Identify which cell holds the provided text, then report its [x, y] central coordinate. 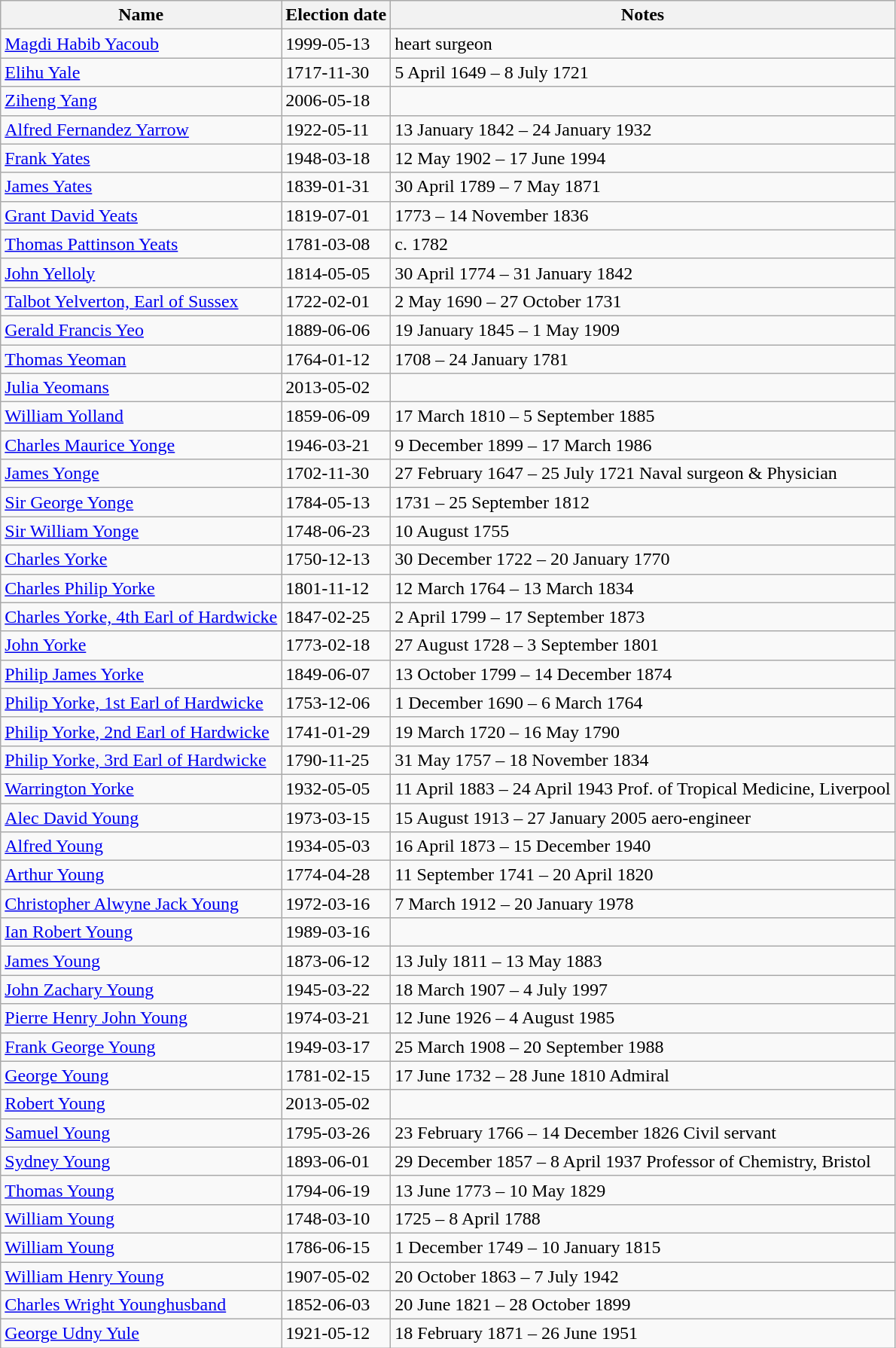
30 December 1722 – 20 January 1770 [643, 560]
9 December 1899 – 17 March 1986 [643, 445]
1932-05-05 [336, 788]
1708 – 24 January 1781 [643, 359]
16 April 1873 – 15 December 1940 [643, 846]
1946-03-21 [336, 445]
1748-03-10 [336, 1218]
10 August 1755 [643, 531]
1773 – 14 November 1836 [643, 215]
1702-11-30 [336, 474]
12 May 1902 – 17 June 1994 [643, 158]
1893-06-01 [336, 1161]
1974-03-21 [336, 1018]
William Henry Young [142, 1276]
20 October 1863 – 7 July 1942 [643, 1276]
1972-03-16 [336, 904]
c. 1782 [643, 244]
31 May 1757 – 18 November 1834 [643, 760]
18 February 1871 – 26 June 1951 [643, 1334]
Pierre Henry John Young [142, 1018]
1784-05-13 [336, 502]
Charles Philip Yorke [142, 588]
1 December 1749 – 10 January 1815 [643, 1247]
13 January 1842 – 24 January 1932 [643, 130]
Arthur Young [142, 875]
11 April 1883 – 24 April 1943 Prof. of Tropical Medicine, Liverpool [643, 788]
John Zachary Young [142, 990]
1801-11-12 [336, 588]
13 July 1811 – 13 May 1883 [643, 961]
1945-03-22 [336, 990]
1722-02-01 [336, 301]
1934-05-03 [336, 846]
1748-06-23 [336, 531]
Name [142, 15]
1741-01-29 [336, 731]
James Young [142, 961]
Sydney Young [142, 1161]
1948-03-18 [336, 158]
Frank Yates [142, 158]
2 April 1799 – 17 September 1873 [643, 617]
Charles Maurice Yonge [142, 445]
Samuel Young [142, 1133]
1750-12-13 [336, 560]
13 October 1799 – 14 December 1874 [643, 674]
Talbot Yelverton, Earl of Sussex [142, 301]
1852-06-03 [336, 1305]
2 May 1690 – 27 October 1731 [643, 301]
Alfred Fernandez Yarrow [142, 130]
12 June 1926 – 4 August 1985 [643, 1018]
19 January 1845 – 1 May 1909 [643, 330]
1907-05-02 [336, 1276]
Alfred Young [142, 846]
Charles Yorke, 4th Earl of Hardwicke [142, 617]
Elihu Yale [142, 72]
Thomas Yeoman [142, 359]
1795-03-26 [336, 1133]
Ziheng Yang [142, 101]
Thomas Pattinson Yeats [142, 244]
Philip Yorke, 3rd Earl of Hardwicke [142, 760]
1847-02-25 [336, 617]
1731 – 25 September 1812 [643, 502]
19 March 1720 – 16 May 1790 [643, 731]
George Young [142, 1075]
1717-11-30 [336, 72]
1781-03-08 [336, 244]
18 March 1907 – 4 July 1997 [643, 990]
1774-04-28 [336, 875]
1849-06-07 [336, 674]
Thomas Young [142, 1190]
Charles Wright Younghusband [142, 1305]
1839-01-31 [336, 187]
13 June 1773 – 10 May 1829 [643, 1190]
1753-12-06 [336, 703]
Philip Yorke, 1st Earl of Hardwicke [142, 703]
Philip Yorke, 2nd Earl of Hardwicke [142, 731]
1790-11-25 [336, 760]
17 March 1810 – 5 September 1885 [643, 416]
Notes [643, 15]
17 June 1732 – 28 June 1810 Admiral [643, 1075]
Gerald Francis Yeo [142, 330]
John Yelloly [142, 273]
29 December 1857 – 8 April 1937 Professor of Chemistry, Bristol [643, 1161]
Grant David Yeats [142, 215]
James Yonge [142, 474]
Magdi Habib Yacoub [142, 44]
Robert Young [142, 1104]
Ian Robert Young [142, 932]
12 March 1764 – 13 March 1834 [643, 588]
Sir William Yonge [142, 531]
1819-07-01 [336, 215]
George Udny Yule [142, 1334]
2006-05-18 [336, 101]
23 February 1766 – 14 December 1826 Civil servant [643, 1133]
1973-03-15 [336, 817]
30 April 1774 – 31 January 1842 [643, 273]
20 June 1821 – 28 October 1899 [643, 1305]
25 March 1908 – 20 September 1988 [643, 1047]
1989-03-16 [336, 932]
15 August 1913 – 27 January 2005 aero-engineer [643, 817]
7 March 1912 – 20 January 1978 [643, 904]
1949-03-17 [336, 1047]
1725 – 8 April 1788 [643, 1218]
William Yolland [142, 416]
5 April 1649 – 8 July 1721 [643, 72]
11 September 1741 – 20 April 1820 [643, 875]
27 February 1647 – 25 July 1721 Naval surgeon & Physician [643, 474]
heart surgeon [643, 44]
Alec David Young [142, 817]
Election date [336, 15]
Warrington Yorke [142, 788]
Philip James Yorke [142, 674]
1786-06-15 [336, 1247]
30 April 1789 – 7 May 1871 [643, 187]
1922-05-11 [336, 130]
1873-06-12 [336, 961]
1859-06-09 [336, 416]
1794-06-19 [336, 1190]
1781-02-15 [336, 1075]
1999-05-13 [336, 44]
Charles Yorke [142, 560]
27 August 1728 – 3 September 1801 [643, 645]
1764-01-12 [336, 359]
1 December 1690 – 6 March 1764 [643, 703]
1773-02-18 [336, 645]
Christopher Alwyne Jack Young [142, 904]
John Yorke [142, 645]
1814-05-05 [336, 273]
Julia Yeomans [142, 388]
Frank George Young [142, 1047]
Sir George Yonge [142, 502]
1889-06-06 [336, 330]
James Yates [142, 187]
1921-05-12 [336, 1334]
